Pinpoint the cell where the given text exists, returning its (x, y) midpoint coordinate. 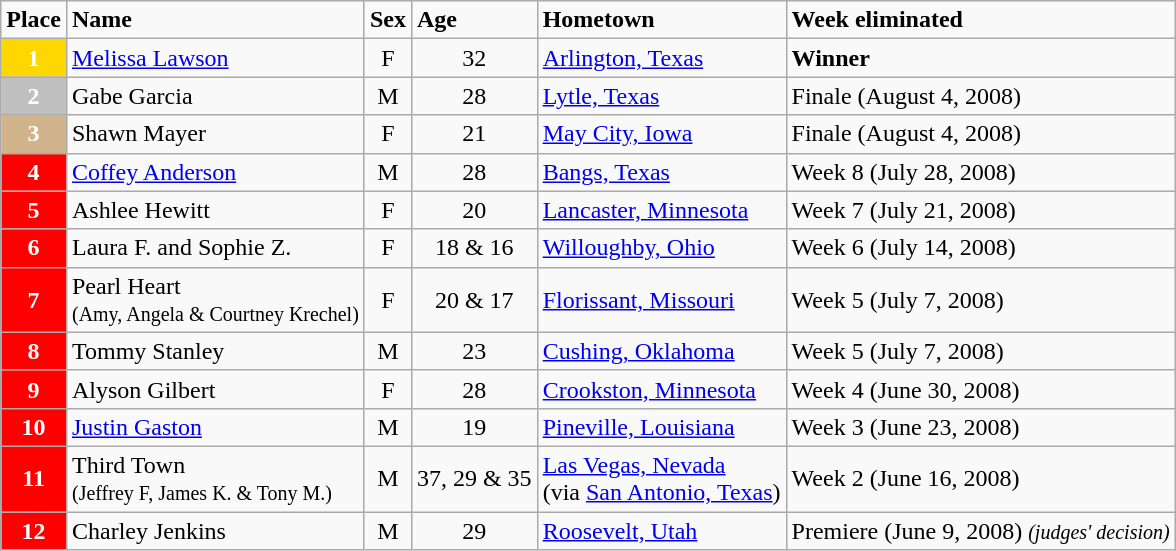
Bangs, Texas (662, 172)
7 (34, 300)
Sex (388, 20)
Week 6 (July 14, 2008) (980, 248)
20 & 17 (474, 300)
29 (474, 531)
Justin Gaston (215, 427)
Week 7 (July 21, 2008) (980, 210)
10 (34, 427)
4 (34, 172)
9 (34, 389)
3 (34, 134)
Week 8 (July 28, 2008) (980, 172)
23 (474, 351)
Tommy Stanley (215, 351)
Las Vegas, Nevada(via San Antonio, Texas) (662, 478)
May City, Iowa (662, 134)
2 (34, 96)
Alyson Gilbert (215, 389)
Week eliminated (980, 20)
Pearl Heart(Amy, Angela & Courtney Krechel) (215, 300)
Age (474, 20)
Laura F. and Sophie Z. (215, 248)
Week 3 (June 23, 2008) (980, 427)
Lytle, Texas (662, 96)
6 (34, 248)
12 (34, 531)
32 (474, 58)
Winner (980, 58)
Ashlee Hewitt (215, 210)
20 (474, 210)
Roosevelt, Utah (662, 531)
Cushing, Oklahoma (662, 351)
18 & 16 (474, 248)
Place (34, 20)
Third Town(Jeffrey F, James K. & Tony M.) (215, 478)
8 (34, 351)
Charley Jenkins (215, 531)
Gabe Garcia (215, 96)
Melissa Lawson (215, 58)
Florissant, Missouri (662, 300)
1 (34, 58)
Lancaster, Minnesota (662, 210)
Willoughby, Ohio (662, 248)
5 (34, 210)
Coffey Anderson (215, 172)
37, 29 & 35 (474, 478)
Hometown (662, 20)
Name (215, 20)
Arlington, Texas (662, 58)
11 (34, 478)
21 (474, 134)
Pineville, Louisiana (662, 427)
Premiere (June 9, 2008) (judges' decision) (980, 531)
Crookston, Minnesota (662, 389)
Week 2 (June 16, 2008) (980, 478)
19 (474, 427)
Week 4 (June 30, 2008) (980, 389)
Shawn Mayer (215, 134)
